For the text-containing cell, return its midpoint in [X, Y] coordinate format. 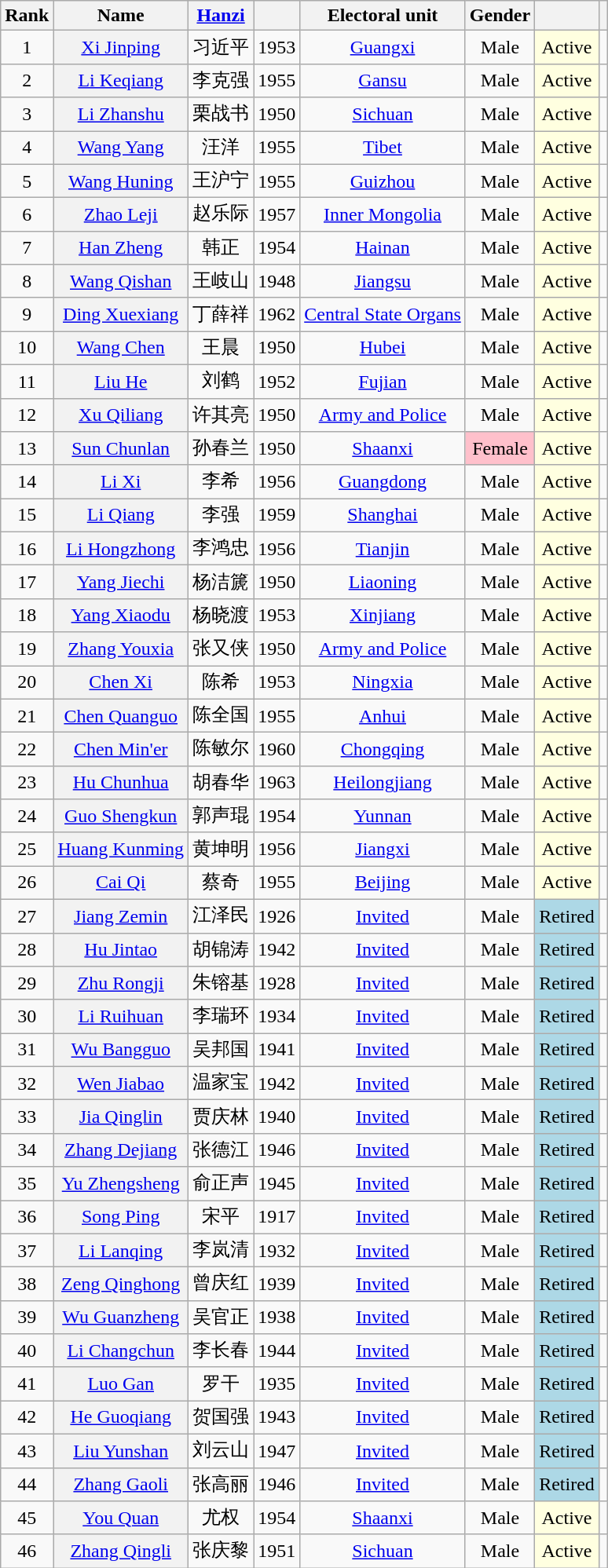
26 [27, 883]
Anhui [383, 716]
Ding Xuexiang [121, 314]
陈全国 [222, 716]
丁薛祥 [222, 314]
1932 [277, 1250]
5 [27, 181]
18 [27, 616]
Rank [27, 16]
Li Keqiang [121, 80]
Gansu [383, 80]
Li Xi [121, 482]
Jiangsu [383, 281]
宋平 [222, 1217]
尤权 [222, 1519]
33 [27, 1117]
Jiangxi [383, 850]
Wu Bangguo [121, 1051]
1945 [277, 1184]
习近平 [222, 47]
贺国强 [222, 1418]
Xi Jinping [121, 47]
9 [27, 314]
23 [27, 782]
Tibet [383, 148]
1934 [277, 1016]
Guangdong [383, 482]
1 [27, 47]
19 [27, 649]
胡锦涛 [222, 950]
张又侠 [222, 649]
1959 [277, 515]
30 [27, 1016]
1928 [277, 983]
43 [27, 1451]
张德江 [222, 1150]
李岚清 [222, 1250]
李强 [222, 515]
46 [27, 1552]
Hu Jintao [121, 950]
Hanzi [222, 16]
34 [27, 1150]
25 [27, 850]
44 [27, 1484]
赵乐际 [222, 215]
1935 [277, 1383]
Li Hongzhong [121, 548]
Jia Qinglin [121, 1117]
杨洁篪 [222, 583]
温家宝 [222, 1084]
1947 [277, 1451]
曾庆红 [222, 1285]
栗战书 [222, 115]
Hubei [383, 349]
41 [27, 1383]
Huang Kunming [121, 850]
Heilongjiang [383, 782]
陈希 [222, 683]
孙春兰 [222, 449]
Female [500, 449]
Li Ruihuan [121, 1016]
6 [27, 215]
45 [27, 1519]
李克强 [222, 80]
1941 [277, 1051]
Chen Quanguo [121, 716]
蔡奇 [222, 883]
He Guoqiang [121, 1418]
Tianjin [383, 548]
35 [27, 1184]
1948 [277, 281]
Song Ping [121, 1217]
Xinjiang [383, 616]
张庆黎 [222, 1552]
32 [27, 1084]
Yang Xiaodu [121, 616]
李瑞环 [222, 1016]
Wang Huning [121, 181]
陈敏尔 [222, 749]
Chen Min'er [121, 749]
Name [121, 16]
Xu Qiliang [121, 415]
王晨 [222, 349]
Electoral unit [383, 16]
王沪宁 [222, 181]
黄坤明 [222, 850]
1944 [277, 1351]
2 [27, 80]
Zhang Youxia [121, 649]
14 [27, 482]
郭声琨 [222, 817]
Wu Guanzheng [121, 1318]
Zhang Dejiang [121, 1150]
22 [27, 749]
39 [27, 1318]
Wen Jiabao [121, 1084]
Yang Jiechi [121, 583]
贾庆林 [222, 1117]
Guizhou [383, 181]
汪洋 [222, 148]
16 [27, 548]
刘鹤 [222, 382]
许其亮 [222, 415]
Liu He [121, 382]
Sun Chunlan [121, 449]
1926 [277, 916]
3 [27, 115]
13 [27, 449]
李希 [222, 482]
罗干 [222, 1383]
Hainan [383, 248]
Chen Xi [121, 683]
37 [27, 1250]
王岐山 [222, 281]
江泽民 [222, 916]
11 [27, 382]
Yunnan [383, 817]
1963 [277, 782]
1957 [277, 215]
吴官正 [222, 1318]
Cai Qi [121, 883]
Li Zhanshu [121, 115]
38 [27, 1285]
刘云山 [222, 1451]
Shanghai [383, 515]
7 [27, 248]
Wang Qishan [121, 281]
Zhang Gaoli [121, 1484]
Inner Mongolia [383, 215]
Gender [500, 16]
27 [27, 916]
Zhao Leji [121, 215]
杨晓渡 [222, 616]
Hu Chunhua [121, 782]
Li Changchun [121, 1351]
Zeng Qinghong [121, 1285]
Wang Yang [121, 148]
15 [27, 515]
李长春 [222, 1351]
Luo Gan [121, 1383]
31 [27, 1051]
Li Qiang [121, 515]
俞正声 [222, 1184]
Han Zheng [121, 248]
4 [27, 148]
8 [27, 281]
胡春华 [222, 782]
Beijing [383, 883]
40 [27, 1351]
Jiang Zemin [121, 916]
Liu Yunshan [121, 1451]
21 [27, 716]
29 [27, 983]
1940 [277, 1117]
Wang Chen [121, 349]
1951 [277, 1552]
1960 [277, 749]
12 [27, 415]
Zhu Rongji [121, 983]
1939 [277, 1285]
10 [27, 349]
李鸿忠 [222, 548]
吴邦国 [222, 1051]
Zhang Qingli [121, 1552]
Guo Shengkun [121, 817]
韩正 [222, 248]
朱镕基 [222, 983]
Yu Zhengsheng [121, 1184]
1962 [277, 314]
1938 [277, 1318]
1943 [277, 1418]
张高丽 [222, 1484]
20 [27, 683]
Li Lanqing [121, 1250]
Ningxia [383, 683]
Fujian [383, 382]
36 [27, 1217]
28 [27, 950]
17 [27, 583]
42 [27, 1418]
1917 [277, 1217]
Guangxi [383, 47]
Central State Organs [383, 314]
You Quan [121, 1519]
24 [27, 817]
Liaoning [383, 583]
Chongqing [383, 749]
1952 [277, 382]
